Output the [x, y] coordinate of the center of the cell containing the given text.  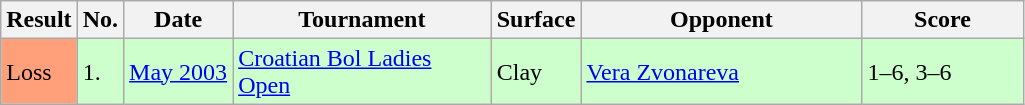
1. [100, 72]
Loss [39, 72]
Croatian Bol Ladies Open [362, 72]
Vera Zvonareva [722, 72]
Tournament [362, 20]
Score [942, 20]
Result [39, 20]
Clay [536, 72]
No. [100, 20]
Date [178, 20]
Surface [536, 20]
May 2003 [178, 72]
Opponent [722, 20]
1–6, 3–6 [942, 72]
